Find where the given text appears and provide that cell's center as (X, Y) coordinate. 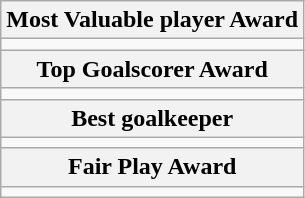
Fair Play Award (152, 167)
Most Valuable player Award (152, 20)
Top Goalscorer Award (152, 69)
Best goalkeeper (152, 118)
